Find where the given text appears and provide that cell's center as [x, y] coordinate. 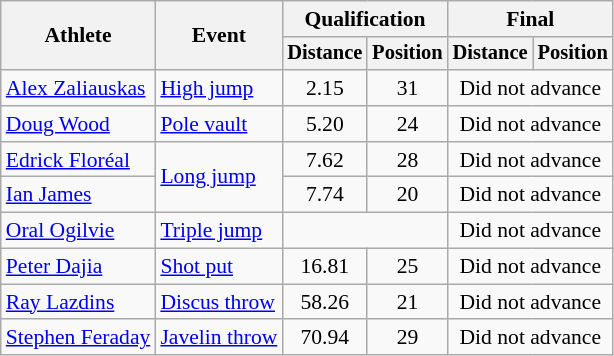
Final [530, 19]
31 [407, 88]
70.94 [324, 338]
7.74 [324, 195]
Event [218, 36]
Qualification [364, 19]
2.15 [324, 88]
Doug Wood [78, 124]
5.20 [324, 124]
58.26 [324, 302]
Alex Zaliauskas [78, 88]
16.81 [324, 267]
Pole vault [218, 124]
Javelin throw [218, 338]
Peter Dajia [78, 267]
Oral Ogilvie [78, 231]
24 [407, 124]
High jump [218, 88]
Stephen Feraday [78, 338]
Long jump [218, 178]
25 [407, 267]
20 [407, 195]
21 [407, 302]
Edrick Floréal [78, 160]
Triple jump [218, 231]
Discus throw [218, 302]
Athlete [78, 36]
28 [407, 160]
7.62 [324, 160]
29 [407, 338]
Ian James [78, 195]
Ray Lazdins [78, 302]
Shot put [218, 267]
